Return the (x, y) coordinate for the center point of the cell that contains the specified text.  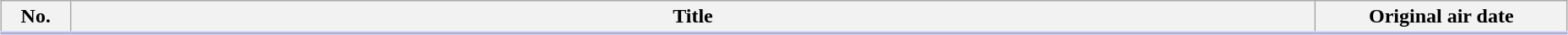
Original air date (1441, 17)
No. (35, 17)
Title (693, 17)
